Search for the cell housing the specified text and yield its (x, y) center coordinate. 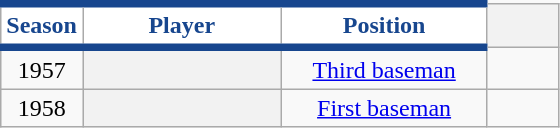
Player (182, 26)
Season (42, 26)
Third baseman (384, 68)
1958 (42, 108)
Position (384, 26)
First baseman (384, 108)
1957 (42, 68)
